Find where the given text appears and provide that cell's center as [x, y] coordinate. 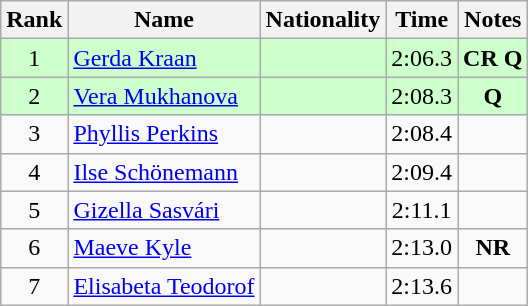
2:06.3 [422, 58]
Gizella Sasvári [164, 210]
Phyllis Perkins [164, 134]
Gerda Kraan [164, 58]
Rank [34, 20]
1 [34, 58]
6 [34, 248]
7 [34, 286]
2:09.4 [422, 172]
Vera Mukhanova [164, 96]
NR [493, 248]
CR Q [493, 58]
Name [164, 20]
2:11.1 [422, 210]
Elisabeta Teodorof [164, 286]
5 [34, 210]
2:08.4 [422, 134]
2:13.6 [422, 286]
2:13.0 [422, 248]
Maeve Kyle [164, 248]
Ilse Schönemann [164, 172]
4 [34, 172]
Time [422, 20]
3 [34, 134]
2:08.3 [422, 96]
2 [34, 96]
Nationality [323, 20]
Q [493, 96]
Notes [493, 20]
